Search for the cell housing the specified text and yield its (x, y) center coordinate. 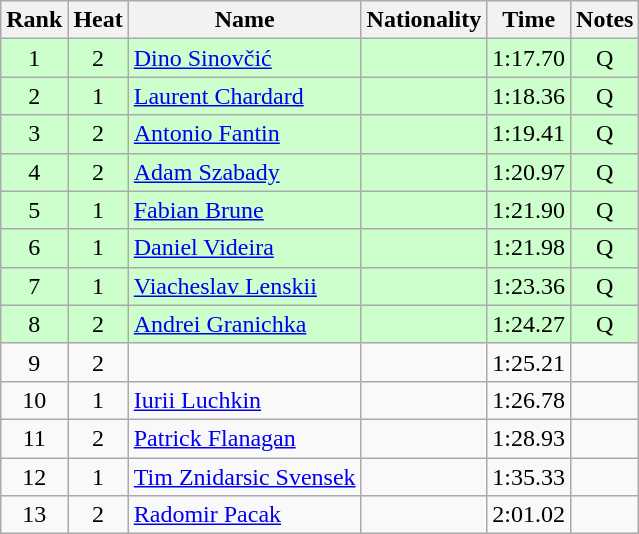
Iurii Luchkin (244, 400)
Radomir Pacak (244, 515)
5 (34, 210)
1:19.41 (529, 134)
Antonio Fantin (244, 134)
Dino Sinovčić (244, 58)
Daniel Videira (244, 248)
Time (529, 20)
Tim Znidarsic Svensek (244, 477)
Adam Szabady (244, 172)
2:01.02 (529, 515)
8 (34, 324)
Rank (34, 20)
12 (34, 477)
Andrei Granichka (244, 324)
1:26.78 (529, 400)
11 (34, 438)
6 (34, 248)
1:21.90 (529, 210)
Notes (605, 20)
Nationality (424, 20)
1:28.93 (529, 438)
1:25.21 (529, 362)
1:23.36 (529, 286)
1:24.27 (529, 324)
1:35.33 (529, 477)
Name (244, 20)
4 (34, 172)
Heat (98, 20)
1:21.98 (529, 248)
Patrick Flanagan (244, 438)
Fabian Brune (244, 210)
13 (34, 515)
1:20.97 (529, 172)
10 (34, 400)
1:18.36 (529, 96)
7 (34, 286)
Laurent Chardard (244, 96)
3 (34, 134)
1:17.70 (529, 58)
9 (34, 362)
Viacheslav Lenskii (244, 286)
